Detect which cell encompasses the target text, then output its [X, Y] center coordinate. 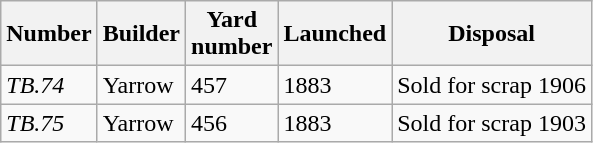
Disposal [492, 34]
Number [49, 34]
456 [232, 123]
Launched [335, 34]
Sold for scrap 1903 [492, 123]
TB.75 [49, 123]
Builder [141, 34]
Sold for scrap 1906 [492, 85]
457 [232, 85]
TB.74 [49, 85]
Yardnumber [232, 34]
